Extract the (X, Y) coordinate from the center of the cell holding the provided text.  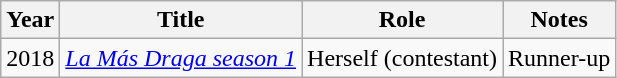
La Más Draga season 1 (181, 58)
2018 (30, 58)
Year (30, 20)
Title (181, 20)
Herself (contestant) (402, 58)
Notes (560, 20)
Runner-up (560, 58)
Role (402, 20)
